For the text-containing cell, return its midpoint in [X, Y] coordinate format. 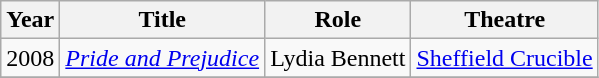
Role [338, 20]
Year [30, 20]
Pride and Prejudice [162, 58]
Lydia Bennett [338, 58]
Title [162, 20]
Theatre [504, 20]
2008 [30, 58]
Sheffield Crucible [504, 58]
